Return the (X, Y) coordinate for the center point of the cell that contains the specified text.  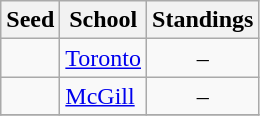
Toronto (104, 58)
McGill (104, 96)
School (104, 20)
Seed (30, 20)
Standings (203, 20)
